Provide the (x, y) coordinate of the cell's center where the given text is located.  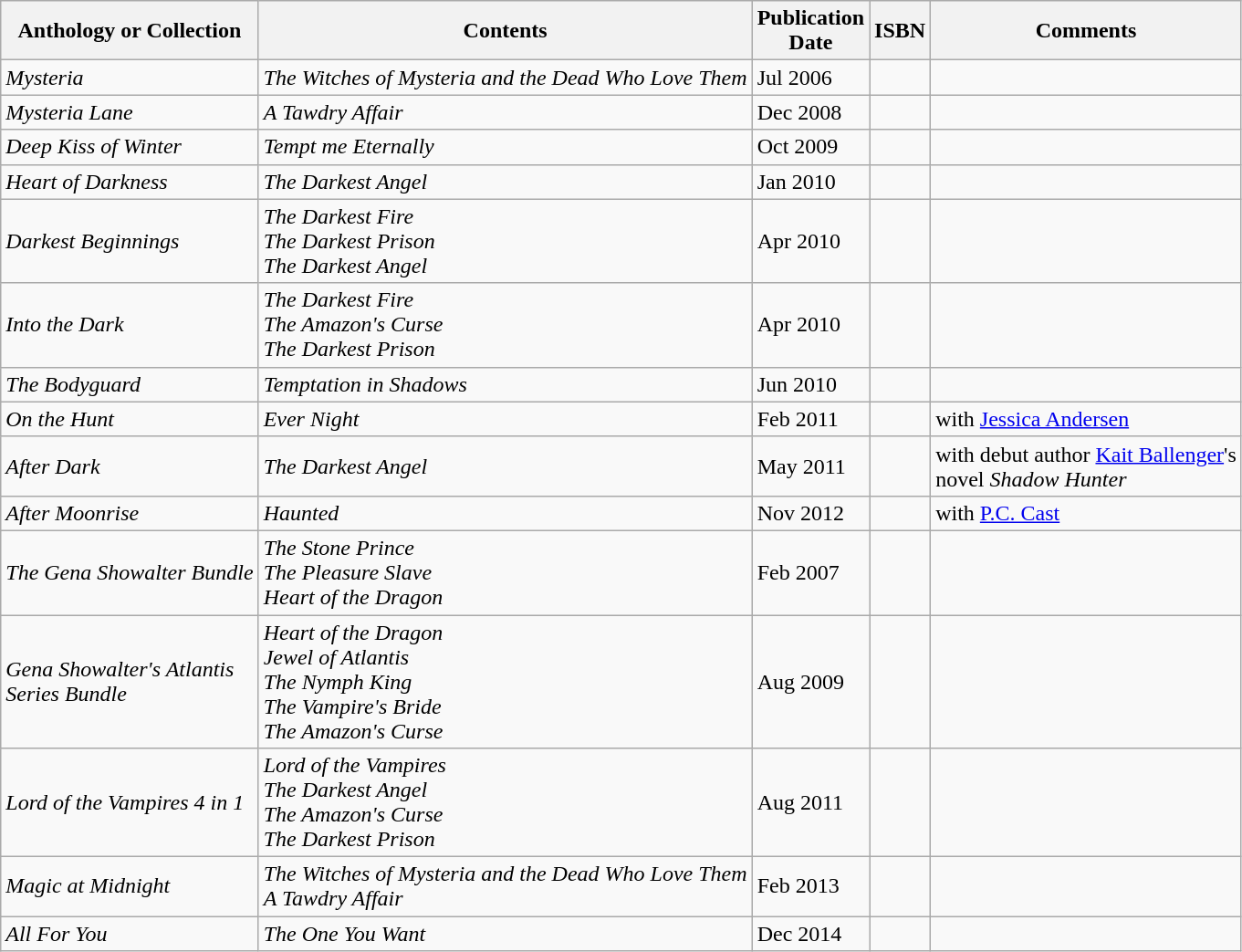
On the Hunt (130, 419)
The One You Want (506, 934)
Dec 2008 (810, 112)
Tempt me Eternally (506, 147)
The Darkest FireThe Amazon's CurseThe Darkest Prison (506, 325)
Dec 2014 (810, 934)
After Dark (130, 466)
with debut author Kait Ballenger'snovel Shadow Hunter (1086, 466)
The Witches of Mysteria and the Dead Who Love ThemA Tawdry Affair (506, 887)
Comments (1086, 31)
Jun 2010 (810, 384)
Haunted (506, 513)
Oct 2009 (810, 147)
Deep Kiss of Winter (130, 147)
Jul 2006 (810, 78)
The Bodyguard (130, 384)
Lord of the Vampires 4 in 1 (130, 803)
Mysteria (130, 78)
Feb 2013 (810, 887)
Nov 2012 (810, 513)
Contents (506, 31)
Feb 2011 (810, 419)
PublicationDate (810, 31)
Jan 2010 (810, 182)
A Tawdry Affair (506, 112)
Magic at Midnight (130, 887)
Heart of Darkness (130, 182)
Feb 2007 (810, 572)
The Darkest FireThe Darkest PrisonThe Darkest Angel (506, 241)
May 2011 (810, 466)
Lord of the VampiresThe Darkest AngelThe Amazon's CurseThe Darkest Prison (506, 803)
ISBN (900, 31)
Heart of the DragonJewel of AtlantisThe Nymph KingThe Vampire's BrideThe Amazon's Curse (506, 682)
After Moonrise (130, 513)
Temptation in Shadows (506, 384)
Mysteria Lane (130, 112)
Ever Night (506, 419)
Gena Showalter's AtlantisSeries Bundle (130, 682)
Aug 2009 (810, 682)
with Jessica Andersen (1086, 419)
The Gena Showalter Bundle (130, 572)
with P.C. Cast (1086, 513)
Into the Dark (130, 325)
Aug 2011 (810, 803)
The Stone PrinceThe Pleasure SlaveHeart of the Dragon (506, 572)
All For You (130, 934)
The Witches of Mysteria and the Dead Who Love Them (506, 78)
Anthology or Collection (130, 31)
Darkest Beginnings (130, 241)
